Provide the [x, y] coordinate of the cell's center where the given text is located.  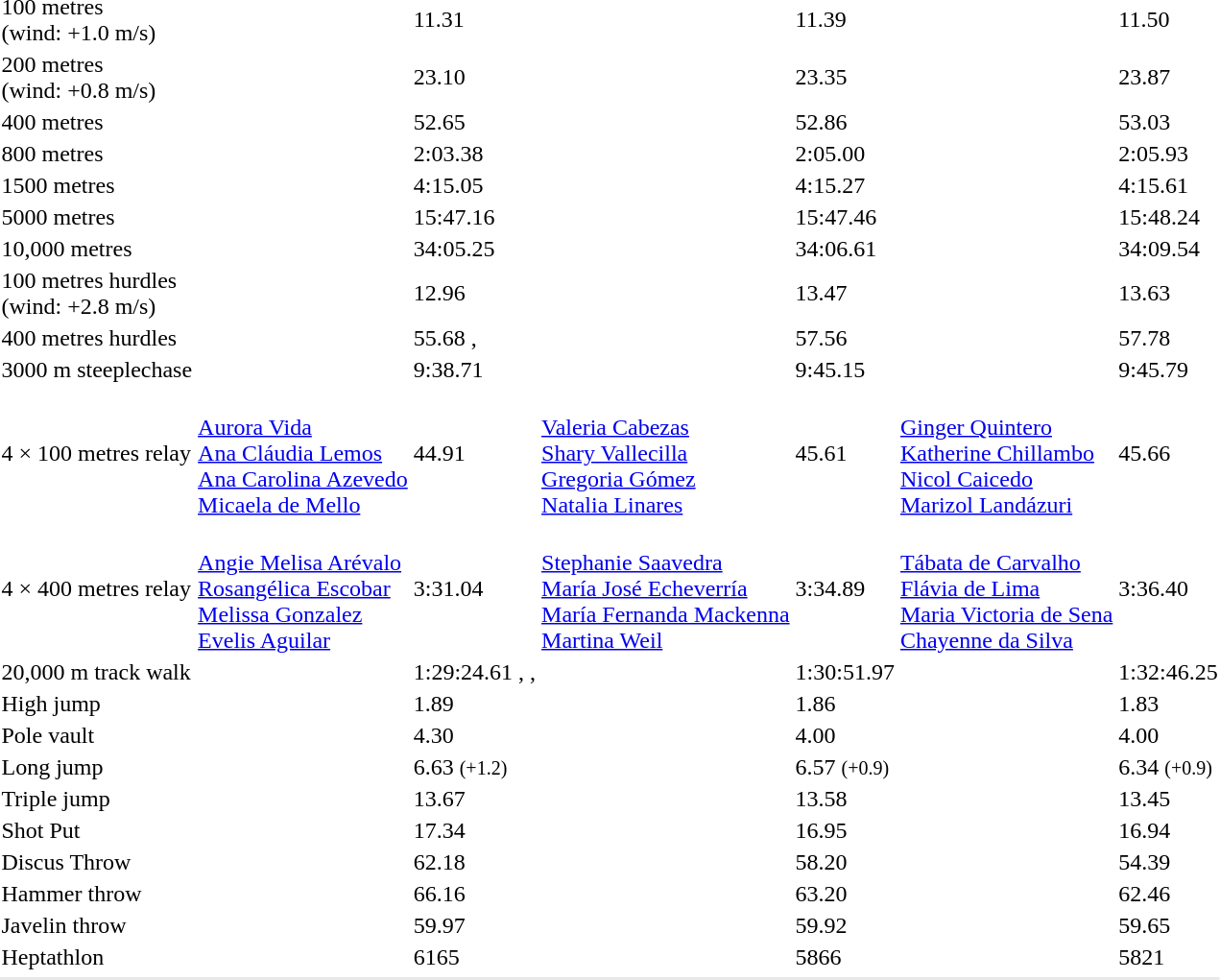
Javelin throw [97, 925]
Angie Melisa ArévaloRosangélica EscobarMelissa GonzalezEvelis Aguilar [303, 588]
52.65 [474, 122]
Pole vault [97, 735]
10,000 metres [97, 249]
6.34 (+0.9) [1168, 767]
400 metres [97, 122]
2:05.00 [845, 154]
57.78 [1168, 338]
9:45.79 [1168, 370]
20,000 m track walk [97, 672]
Long jump [97, 767]
16.95 [845, 830]
4.30 [474, 735]
400 metres hurdles [97, 338]
4:15.27 [845, 185]
Aurora VidaAna Cláudia LemosAna Carolina AzevedoMicaela de Mello [303, 453]
45.61 [845, 453]
34:06.61 [845, 249]
13.47 [845, 294]
High jump [97, 704]
13.58 [845, 799]
Discus Throw [97, 862]
2:03.38 [474, 154]
23.35 [845, 77]
17.34 [474, 830]
6165 [474, 957]
59.92 [845, 925]
1.83 [1168, 704]
63.20 [845, 894]
100 metres hurdles(wind: +2.8 m/s) [97, 294]
800 metres [97, 154]
3000 m steeplechase [97, 370]
15:47.46 [845, 217]
34:05.25 [474, 249]
62.46 [1168, 894]
1.89 [474, 704]
4 × 100 metres relay [97, 453]
4 × 400 metres relay [97, 588]
5866 [845, 957]
Shot Put [97, 830]
16.94 [1168, 830]
15:48.24 [1168, 217]
5821 [1168, 957]
44.91 [474, 453]
1:32:46.25 [1168, 672]
3:34.89 [845, 588]
23.10 [474, 77]
3:31.04 [474, 588]
200 metres(wind: +0.8 m/s) [97, 77]
55.68 , [474, 338]
Hammer throw [97, 894]
6.57 (+0.9) [845, 767]
1.86 [845, 704]
Valeria CabezasShary VallecillaGregoria GómezNatalia Linares [666, 453]
Ginger QuinteroKatherine ChillamboNicol CaicedoMarizol Landázuri [1006, 453]
57.56 [845, 338]
58.20 [845, 862]
62.18 [474, 862]
15:47.16 [474, 217]
1500 metres [97, 185]
6.63 (+1.2) [474, 767]
13.45 [1168, 799]
59.65 [1168, 925]
66.16 [474, 894]
45.66 [1168, 453]
59.97 [474, 925]
4:15.61 [1168, 185]
1:30:51.97 [845, 672]
Triple jump [97, 799]
13.63 [1168, 294]
53.03 [1168, 122]
23.87 [1168, 77]
Heptathlon [97, 957]
34:09.54 [1168, 249]
Stephanie SaavedraMaría José EcheverríaMaría Fernanda MackennaMartina Weil [666, 588]
2:05.93 [1168, 154]
9:38.71 [474, 370]
1:29:24.61 , , [474, 672]
54.39 [1168, 862]
Tábata de CarvalhoFlávia de LimaMaria Victoria de SenaChayenne da Silva [1006, 588]
5000 metres [97, 217]
9:45.15 [845, 370]
12.96 [474, 294]
52.86 [845, 122]
4:15.05 [474, 185]
13.67 [474, 799]
3:36.40 [1168, 588]
